Determine the (X, Y) coordinate at the center of the cell enclosing the given text.  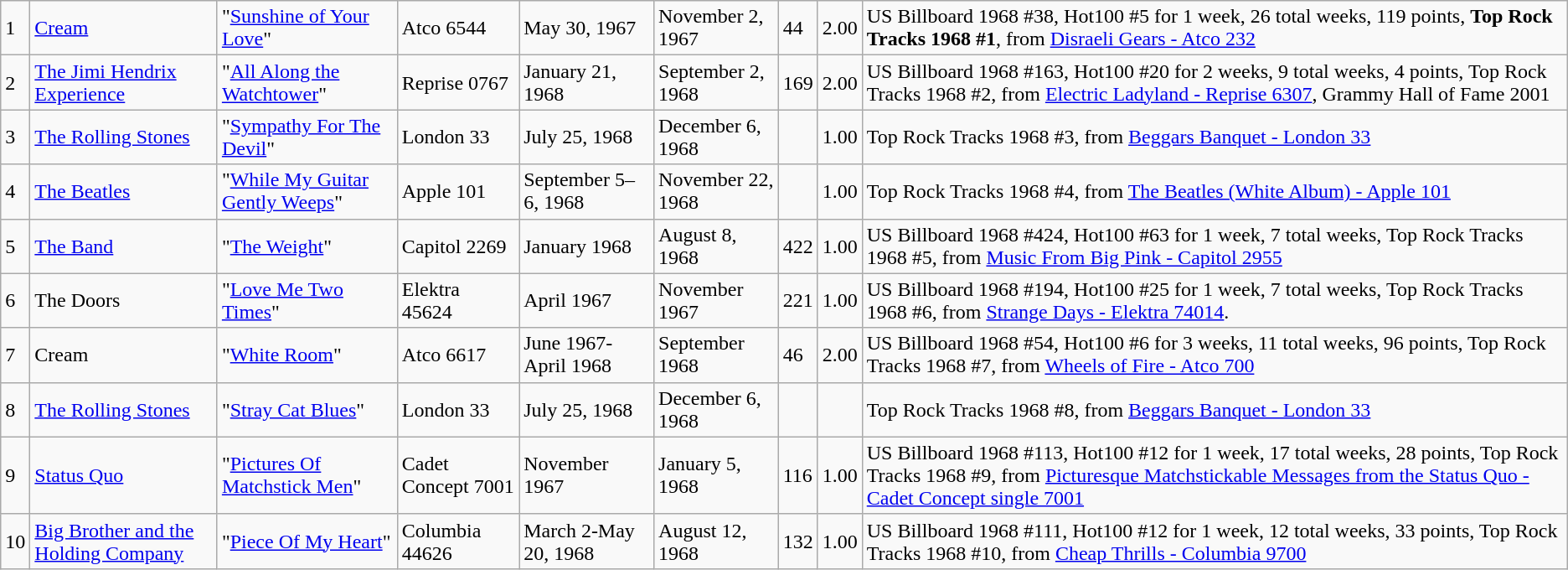
May 30, 1967 (586, 28)
Big Brother and the Holding Company (124, 541)
3 (15, 137)
"Piece Of My Heart" (307, 541)
8 (15, 409)
"While My Guitar Gently Weeps" (307, 191)
"Sunshine of Your Love" (307, 28)
"Love Me Two Times" (307, 300)
September 1968 (717, 355)
US Billboard 1968 #424, Hot100 #63 for 1 week, 7 total weeks, Top Rock Tracks 1968 #5, from Music From Big Pink - Capitol 2955 (1215, 246)
1 (15, 28)
US Billboard 1968 #38, Hot100 #5 for 1 week, 26 total weeks, 119 points, Top Rock Tracks 1968 #1, from Disraeli Gears - Atco 232 (1215, 28)
116 (797, 475)
June 1967-April 1968 (586, 355)
Top Rock Tracks 1968 #8, from Beggars Banquet - London 33 (1215, 409)
Elektra 45624 (458, 300)
"Stray Cat Blues" (307, 409)
6 (15, 300)
January 5, 1968 (717, 475)
US Billboard 1968 #194, Hot100 #25 for 1 week, 7 total weeks, Top Rock Tracks 1968 #6, from Strange Days - Elektra 74014. (1215, 300)
US Billboard 1968 #111, Hot100 #12 for 1 week, 12 total weeks, 33 points, Top Rock Tracks 1968 #10, from Cheap Thrills - Columbia 9700 (1215, 541)
August 8, 1968 (717, 246)
"White Room" (307, 355)
221 (797, 300)
10 (15, 541)
422 (797, 246)
January 1968 (586, 246)
The Doors (124, 300)
Top Rock Tracks 1968 #3, from Beggars Banquet - London 33 (1215, 137)
4 (15, 191)
April 1967 (586, 300)
"Pictures Of Matchstick Men" (307, 475)
5 (15, 246)
Top Rock Tracks 1968 #4, from The Beatles (White Album) - Apple 101 (1215, 191)
January 21, 1968 (586, 82)
Apple 101 (458, 191)
August 12, 1968 (717, 541)
Capitol 2269 (458, 246)
Atco 6544 (458, 28)
2 (15, 82)
Cadet Concept 7001 (458, 475)
7 (15, 355)
Atco 6617 (458, 355)
September 5–6, 1968 (586, 191)
"The Weight" (307, 246)
November 2, 1967 (717, 28)
March 2-May 20, 1968 (586, 541)
46 (797, 355)
9 (15, 475)
44 (797, 28)
Columbia 44626 (458, 541)
September 2, 1968 (717, 82)
US Billboard 1968 #54, Hot100 #6 for 3 weeks, 11 total weeks, 96 points, Top Rock Tracks 1968 #7, from Wheels of Fire - Atco 700 (1215, 355)
Status Quo (124, 475)
"All Along the Watchtower" (307, 82)
"Sympathy For The Devil" (307, 137)
The Beatles (124, 191)
The Band (124, 246)
November 22, 1968 (717, 191)
Reprise 0767 (458, 82)
169 (797, 82)
132 (797, 541)
The Jimi Hendrix Experience (124, 82)
